Provide the (X, Y) coordinate of the cell's center where the given text is located.  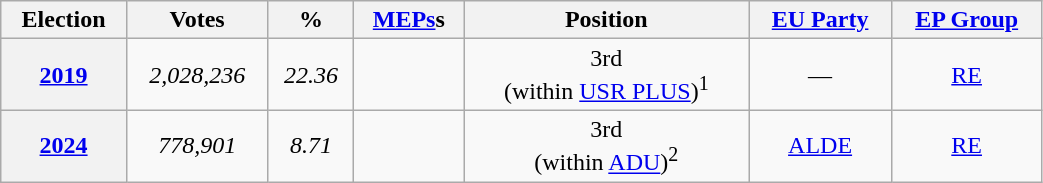
2,028,236 (197, 75)
Votes (197, 20)
EU Party (820, 20)
Position (606, 20)
778,901 (197, 146)
22.36 (311, 75)
Election (64, 20)
3rd(within USR PLUS)1 (606, 75)
— (820, 75)
% (311, 20)
MEPss (409, 20)
2024 (64, 146)
8.71 (311, 146)
2019 (64, 75)
3rd(within ADU)2 (606, 146)
ALDE (820, 146)
EP Group (966, 20)
